Pinpoint the cell where the given text exists, returning its [X, Y] midpoint coordinate. 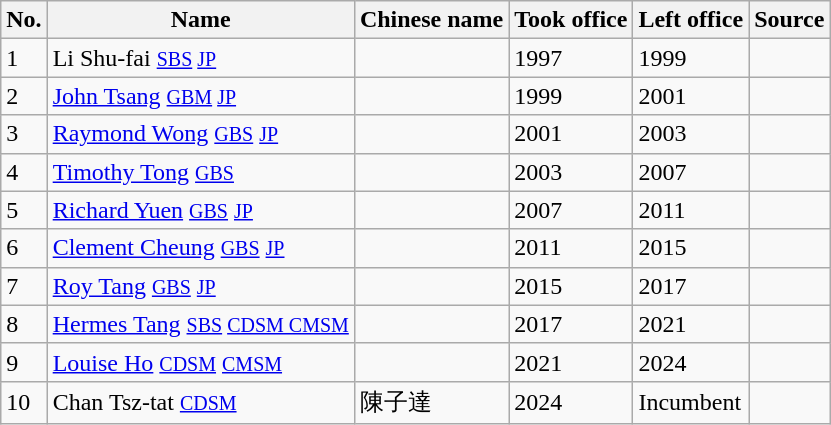
John Tsang GBM JP [200, 96]
Roy Tang GBS JP [200, 286]
Clement Cheung GBS JP [200, 248]
6 [24, 248]
Raymond Wong GBS JP [200, 134]
4 [24, 172]
Took office [571, 20]
Louise Ho CDSM CMSM [200, 362]
Hermes Tang SBS CDSM CMSM [200, 324]
8 [24, 324]
9 [24, 362]
2 [24, 96]
3 [24, 134]
Source [790, 20]
10 [24, 402]
陳子達 [431, 402]
Chan Tsz-tat CDSM [200, 402]
No. [24, 20]
Richard Yuen GBS JP [200, 210]
Name [200, 20]
Chinese name [431, 20]
7 [24, 286]
1997 [571, 58]
Left office [691, 20]
1 [24, 58]
5 [24, 210]
Incumbent [691, 402]
Li Shu-fai SBS JP [200, 58]
Timothy Tong GBS [200, 172]
